Return (X, Y) of the center of cell containing provided text 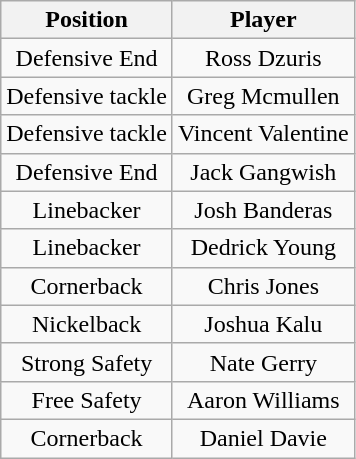
Free Safety (87, 400)
Nate Gerry (263, 362)
Joshua Kalu (263, 324)
Dedrick Young (263, 248)
Jack Gangwish (263, 172)
Strong Safety (87, 362)
Aaron Williams (263, 400)
Josh Banderas (263, 210)
Nickelback (87, 324)
Ross Dzuris (263, 58)
Player (263, 20)
Vincent Valentine (263, 134)
Chris Jones (263, 286)
Daniel Davie (263, 438)
Position (87, 20)
Greg Mcmullen (263, 96)
